Scan for the cell matching the given text and deliver its (X, Y) coordinate at center. 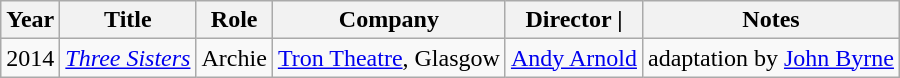
Role (234, 20)
Andy Arnold (574, 58)
2014 (30, 58)
Title (128, 20)
Notes (770, 20)
Company (388, 20)
Three Sisters (128, 58)
Archie (234, 58)
Year (30, 20)
Director | (574, 20)
adaptation by John Byrne (770, 58)
Tron Theatre, Glasgow (388, 58)
